Extract the (x, y) coordinate from the center of the cell holding the provided text.  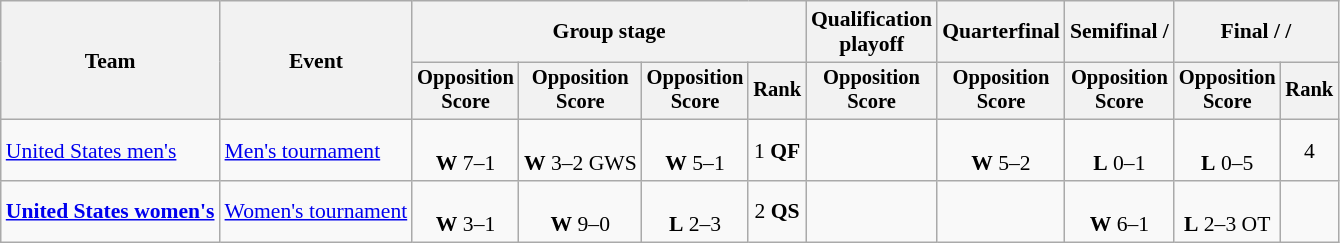
Group stage (609, 32)
L 2–3 OT (1228, 212)
Qualificationplayoff (872, 32)
Final / / (1256, 32)
Semifinal / (1120, 32)
W 5–1 (696, 150)
W 3–1 (466, 212)
United States men's (110, 150)
W 9–0 (580, 212)
Quarterfinal (1001, 32)
W 7–1 (466, 150)
L 0–5 (1228, 150)
4 (1309, 150)
L 2–3 (696, 212)
Event (316, 60)
W 6–1 (1120, 212)
United States women's (110, 212)
W 3–2 GWS (580, 150)
2 QS (777, 212)
Men's tournament (316, 150)
Team (110, 60)
W 5–2 (1001, 150)
1 QF (777, 150)
Women's tournament (316, 212)
L 0–1 (1120, 150)
